From the cell containing the given text, extract its center point as [x, y] coordinate. 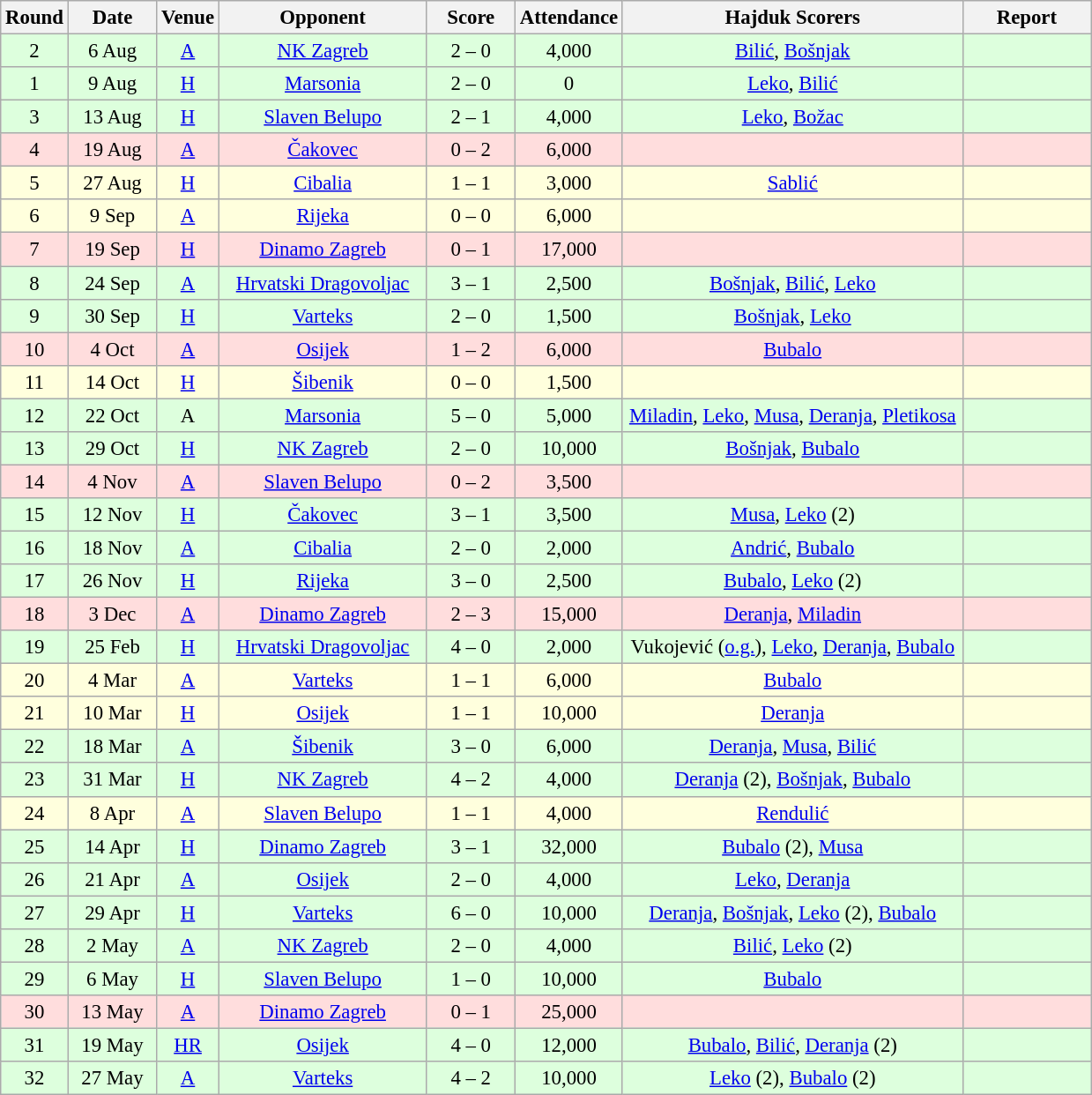
10 [34, 349]
25 [34, 846]
Bubalo, Bilić, Deranja (2) [792, 1045]
HR [189, 1045]
27 [34, 912]
Score [471, 18]
22 Oct [113, 415]
Deranja, Musa, Bilić [792, 747]
0 [569, 84]
Leko (2), Bubalo (2) [792, 1078]
26 Nov [113, 581]
19 May [113, 1045]
12,000 [569, 1045]
31 Mar [113, 780]
17 [34, 581]
4 [34, 150]
2 – 1 [471, 117]
14 Apr [113, 846]
6 – 0 [471, 912]
Venue [189, 18]
9 [34, 316]
Leko, Bilić [792, 84]
21 Apr [113, 879]
8 Apr [113, 813]
Bilić, Bošnjak [792, 51]
13 May [113, 1012]
Vukojević (o.g.), Leko, Deranja, Bubalo [792, 647]
Miladin, Leko, Musa, Deranja, Pletikosa [792, 415]
Bilić, Leko (2) [792, 946]
Deranja, Bošnjak, Leko (2), Bubalo [792, 912]
2 [34, 51]
16 [34, 547]
6 [34, 216]
Musa, Leko (2) [792, 515]
25 Feb [113, 647]
11 [34, 382]
Bubalo, Leko (2) [792, 581]
19 Aug [113, 150]
7 [34, 250]
24 [34, 813]
Andrić, Bubalo [792, 547]
Deranja [792, 713]
Leko, Božac [792, 117]
14 [34, 481]
19 Sep [113, 250]
32 [34, 1078]
Rendulić [792, 813]
4 Mar [113, 681]
32,000 [569, 846]
Bošnjak, Bubalo [792, 449]
Bubalo (2), Musa [792, 846]
Hajduk Scorers [792, 18]
23 [34, 780]
25,000 [569, 1012]
30 Sep [113, 316]
3 Dec [113, 615]
18 Nov [113, 547]
2 – 3 [471, 615]
Sablić [792, 183]
Date [113, 18]
29 Oct [113, 449]
17,000 [569, 250]
6 Aug [113, 51]
15,000 [569, 615]
27 May [113, 1078]
18 Mar [113, 747]
2 May [113, 946]
Bošnjak, Bilić, Leko [792, 283]
29 Apr [113, 912]
4 Nov [113, 481]
14 Oct [113, 382]
20 [34, 681]
10 Mar [113, 713]
24 Sep [113, 283]
Round [34, 18]
5,000 [569, 415]
4 Oct [113, 349]
9 Sep [113, 216]
9 Aug [113, 84]
12 [34, 415]
Bošnjak, Leko [792, 316]
3 [34, 117]
27 Aug [113, 183]
Deranja, Miladin [792, 615]
31 [34, 1045]
19 [34, 647]
Deranja (2), Bošnjak, Bubalo [792, 780]
26 [34, 879]
28 [34, 946]
30 [34, 1012]
12 Nov [113, 515]
5 – 0 [471, 415]
Opponent [323, 18]
22 [34, 747]
5 [34, 183]
3,000 [569, 183]
29 [34, 979]
1 – 2 [471, 349]
13 [34, 449]
8 [34, 283]
15 [34, 515]
Report [1027, 18]
13 Aug [113, 117]
Attendance [569, 18]
6 May [113, 979]
1 – 0 [471, 979]
1 [34, 84]
18 [34, 615]
Leko, Deranja [792, 879]
21 [34, 713]
